Return the [X, Y] coordinate for the center point of the cell that contains the specified text.  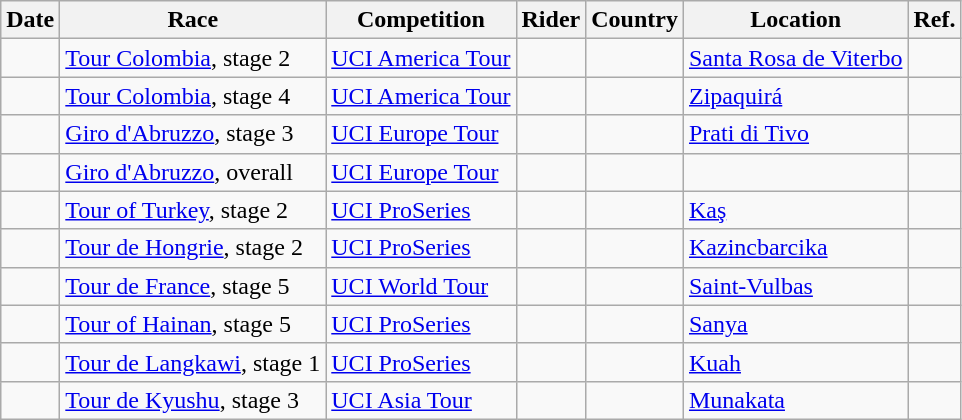
Tour de Hongrie, stage 2 [193, 248]
Giro d'Abruzzo, overall [193, 172]
Kuah [795, 362]
Ref. [934, 20]
Saint-Vulbas [795, 286]
Competition [421, 20]
Tour de France, stage 5 [193, 286]
Tour Colombia, stage 4 [193, 96]
Tour Colombia, stage 2 [193, 58]
Kaş [795, 210]
Prati di Tivo [795, 134]
UCI Asia Tour [421, 400]
Date [30, 20]
Race [193, 20]
UCI World Tour [421, 286]
Kazincbarcika [795, 248]
Sanya [795, 324]
Tour of Hainan, stage 5 [193, 324]
Rider [551, 20]
Munakata [795, 400]
Santa Rosa de Viterbo [795, 58]
Tour of Turkey, stage 2 [193, 210]
Zipaquirá [795, 96]
Giro d'Abruzzo, stage 3 [193, 134]
Location [795, 20]
Country [635, 20]
Tour de Kyushu, stage 3 [193, 400]
Tour de Langkawi, stage 1 [193, 362]
